Capture the cell that displays the provided text and extract its (X, Y) central coordinate. 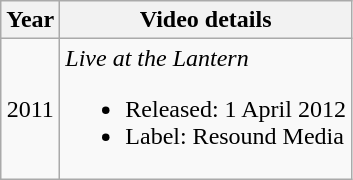
Video details (206, 20)
Live at the LanternReleased: 1 April 2012Label: Resound Media (206, 109)
2011 (30, 109)
Year (30, 20)
